Locate the cell with the specified text and output its (x, y) center coordinate. 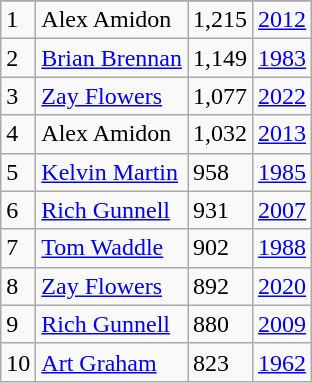
1 (18, 20)
2 (18, 58)
902 (220, 248)
9 (18, 324)
1962 (282, 362)
6 (18, 210)
Brian Brennan (112, 58)
10 (18, 362)
2022 (282, 96)
1,149 (220, 58)
931 (220, 210)
1983 (282, 58)
1,215 (220, 20)
1,032 (220, 134)
2007 (282, 210)
958 (220, 172)
3 (18, 96)
Tom Waddle (112, 248)
2012 (282, 20)
2013 (282, 134)
823 (220, 362)
7 (18, 248)
1988 (282, 248)
4 (18, 134)
8 (18, 286)
5 (18, 172)
1,077 (220, 96)
2009 (282, 324)
1985 (282, 172)
Art Graham (112, 362)
892 (220, 286)
2020 (282, 286)
880 (220, 324)
Kelvin Martin (112, 172)
